Identify which cell holds the provided text, then report its [x, y] central coordinate. 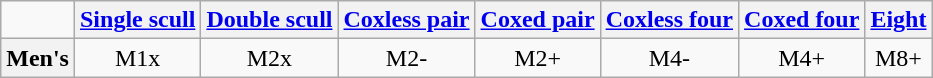
Coxless pair [406, 20]
Coxless four [669, 20]
Single scull [137, 20]
Coxed pair [538, 20]
M4+ [802, 58]
M2+ [538, 58]
M4- [669, 58]
Eight [898, 20]
M8+ [898, 58]
Coxed four [802, 20]
Men's [38, 58]
M2- [406, 58]
Double scull [270, 20]
M1x [137, 58]
M2x [270, 58]
